Return the [x, y] coordinate for the center point of the cell that contains the specified text.  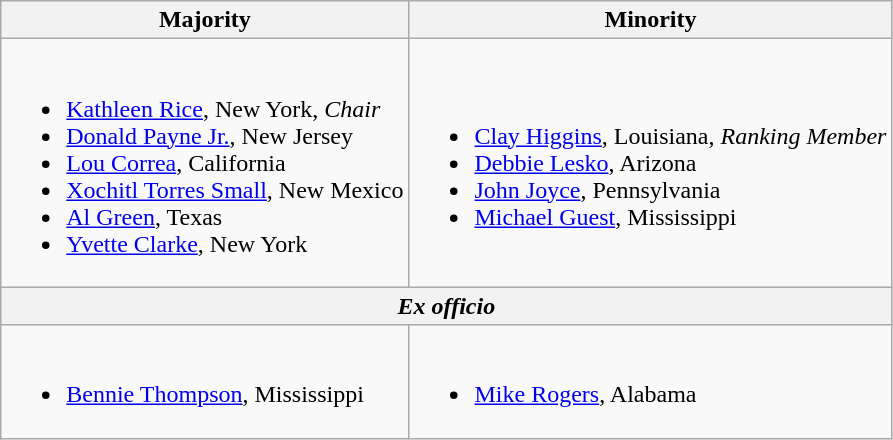
Clay Higgins, Louisiana, Ranking MemberDebbie Lesko, ArizonaJohn Joyce, PennsylvaniaMichael Guest, Mississippi [650, 163]
Minority [650, 20]
Bennie Thompson, Mississippi [205, 382]
Mike Rogers, Alabama [650, 382]
Majority [205, 20]
Ex officio [446, 306]
